Return (x, y) of the center of cell containing provided text 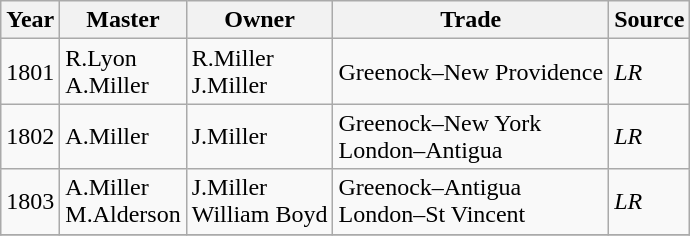
Year (30, 20)
Owner (260, 20)
Greenock–AntiguaLondon–St Vincent (471, 202)
Source (650, 20)
Trade (471, 20)
1802 (30, 136)
R.MillerJ.Miller (260, 72)
R.LyonA.Miller (123, 72)
Master (123, 20)
J.Miller (260, 136)
A.MillerM.Alderson (123, 202)
Greenock–New Providence (471, 72)
Greenock–New YorkLondon–Antigua (471, 136)
1803 (30, 202)
1801 (30, 72)
A.Miller (123, 136)
J.MillerWilliam Boyd (260, 202)
